For the text-containing cell, return its midpoint in [x, y] coordinate format. 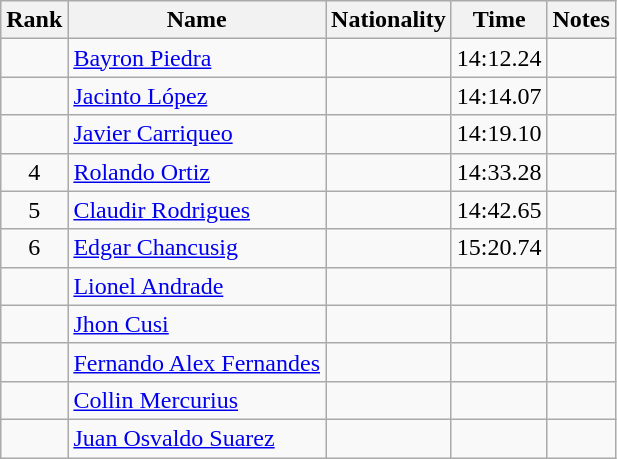
Jacinto López [197, 96]
5 [34, 210]
Javier Carriqueo [197, 134]
14:19.10 [499, 134]
Nationality [389, 20]
15:20.74 [499, 248]
Fernando Alex Fernandes [197, 362]
Claudir Rodrigues [197, 210]
14:33.28 [499, 172]
Collin Mercurius [197, 400]
6 [34, 248]
Lionel Andrade [197, 286]
Jhon Cusi [197, 324]
Time [499, 20]
14:42.65 [499, 210]
Notes [581, 20]
Juan Osvaldo Suarez [197, 438]
14:14.07 [499, 96]
Edgar Chancusig [197, 248]
Bayron Piedra [197, 58]
4 [34, 172]
Name [197, 20]
Rolando Ortiz [197, 172]
Rank [34, 20]
14:12.24 [499, 58]
